Provide the [x, y] coordinate of the cell's center where the given text is located.  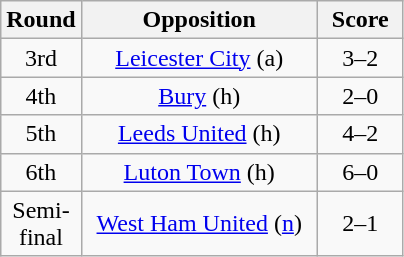
2–0 [360, 96]
Opposition [199, 20]
4–2 [360, 134]
3–2 [360, 58]
6–0 [360, 172]
Round [41, 20]
5th [41, 134]
3rd [41, 58]
West Ham United (n) [199, 224]
Leicester City (a) [199, 58]
4th [41, 96]
6th [41, 172]
Bury (h) [199, 96]
2–1 [360, 224]
Score [360, 20]
Leeds United (h) [199, 134]
Luton Town (h) [199, 172]
Semi-final [41, 224]
